Output the [x, y] coordinate of the center of the cell containing the given text.  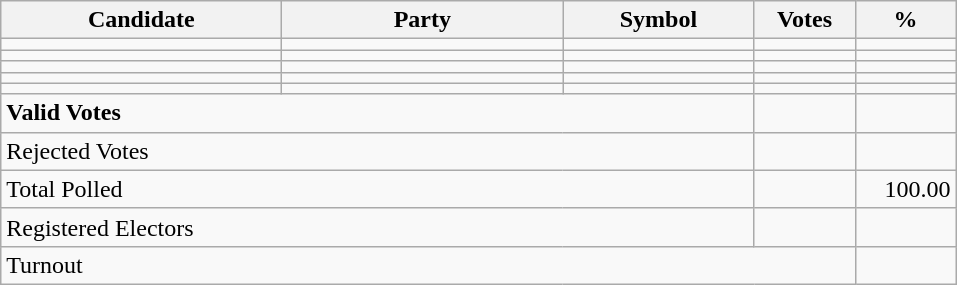
Votes [804, 20]
Party [422, 20]
Registered Electors [378, 227]
% [906, 20]
Rejected Votes [378, 151]
Total Polled [378, 189]
Turnout [428, 265]
100.00 [906, 189]
Candidate [142, 20]
Symbol [658, 20]
Valid Votes [378, 113]
